Detect which cell encompasses the target text, then output its (x, y) center coordinate. 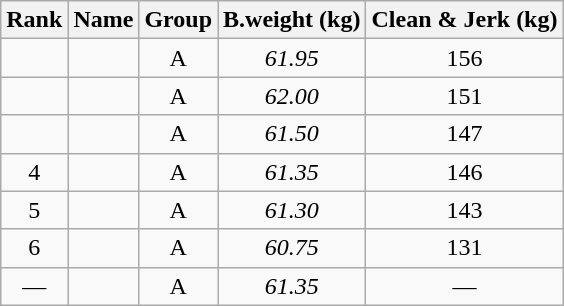
Clean & Jerk (kg) (464, 20)
B.weight (kg) (292, 20)
61.50 (292, 134)
151 (464, 96)
156 (464, 58)
131 (464, 248)
Group (178, 20)
62.00 (292, 96)
Rank (34, 20)
61.30 (292, 210)
143 (464, 210)
60.75 (292, 248)
147 (464, 134)
61.95 (292, 58)
6 (34, 248)
Name (104, 20)
5 (34, 210)
4 (34, 172)
146 (464, 172)
